Return the (X, Y) coordinate for the center point of the cell that contains the specified text.  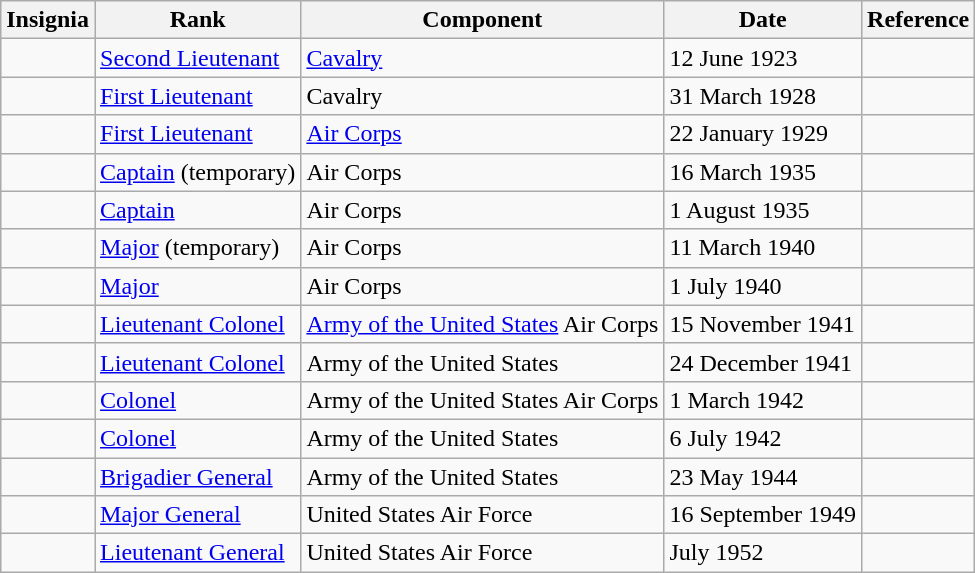
Rank (198, 20)
Reference (918, 20)
Major General (198, 515)
1 July 1940 (763, 286)
July 1952 (763, 553)
Captain (temporary) (198, 172)
16 March 1935 (763, 172)
Major (temporary) (198, 248)
Component (482, 20)
15 November 1941 (763, 324)
22 January 1929 (763, 134)
12 June 1923 (763, 58)
24 December 1941 (763, 362)
Lieutenant General (198, 553)
1 August 1935 (763, 210)
16 September 1949 (763, 515)
23 May 1944 (763, 477)
Major (198, 286)
1 March 1942 (763, 400)
Brigadier General (198, 477)
Second Lieutenant (198, 58)
31 March 1928 (763, 96)
6 July 1942 (763, 438)
Captain (198, 210)
Insignia (48, 20)
Date (763, 20)
11 March 1940 (763, 248)
